Identify which cell holds the provided text, then report its [X, Y] central coordinate. 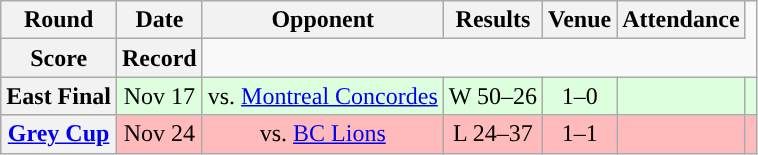
vs. BC Lions [322, 134]
1–0 [580, 96]
Record [160, 58]
Score [59, 58]
Opponent [322, 20]
vs. Montreal Concordes [322, 96]
Results [492, 20]
Nov 24 [160, 134]
Round [59, 20]
Date [160, 20]
W 50–26 [492, 96]
1–1 [580, 134]
Venue [580, 20]
Nov 17 [160, 96]
L 24–37 [492, 134]
East Final [59, 96]
Grey Cup [59, 134]
Attendance [681, 20]
